For the text-containing cell, return its midpoint in [x, y] coordinate format. 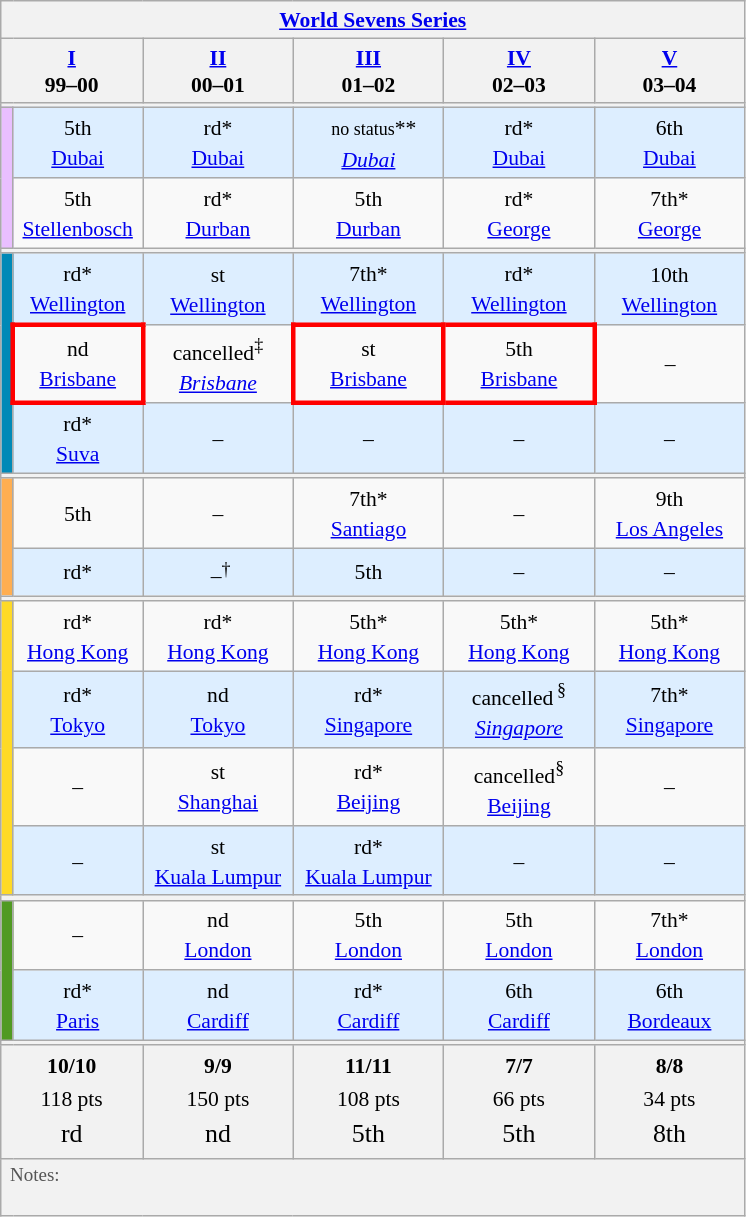
6th Bordeaux [670, 1006]
st Wellington [218, 290]
rd* Durban [218, 214]
6th Cardiff [520, 1006]
V03–04 [670, 70]
rd* Beijing [368, 786]
II00–01 [218, 70]
rd* Suva [78, 438]
10th Wellington [670, 290]
cancelled‡ Brisbane [218, 364]
rd* Cardiff [368, 1006]
7th* Singapore [670, 710]
World Sevens Series [373, 20]
st Kuala Lumpur [218, 861]
–† [218, 572]
cancelled§Beijing [520, 786]
7th* Wellington [368, 290]
st Shanghai [218, 786]
no status** Dubai [368, 143]
11/11108 pts 5th [368, 1102]
7th* Santiago [368, 514]
5th Brisbane [520, 364]
9/9150 ptsnd [218, 1102]
IV02–03 [520, 70]
7/7 66 pts 5th [520, 1102]
rd* Singapore [368, 710]
10/10118 ptsrd [72, 1102]
nd Cardiff [218, 1006]
6th Dubai [670, 143]
5th Stellenbosch [78, 214]
III01–02 [368, 70]
nd Tokyo [218, 710]
cancelled §Singapore [520, 710]
9th Los Angeles [670, 514]
5th Durban [368, 214]
rd* Tokyo [78, 710]
rd* Paris [78, 1006]
7th* London [670, 935]
Notes: [373, 1188]
5th Dubai [78, 143]
8/8 34 pts 8th [670, 1102]
rd* [78, 572]
rd* George [520, 214]
st Brisbane [368, 364]
rd* Kuala Lumpur [368, 861]
nd London [218, 935]
I99–00 [72, 70]
nd Brisbane [78, 364]
7th* George [670, 214]
